Return the (x, y) coordinate for the center point of the cell that contains the specified text.  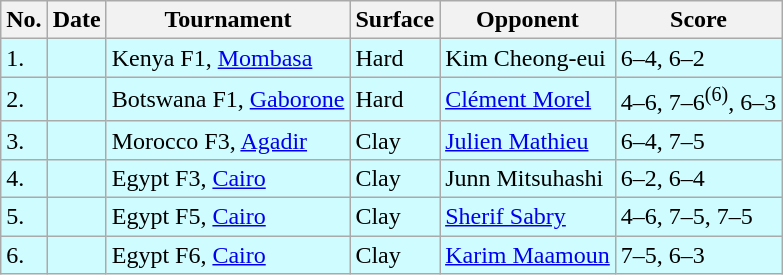
4–6, 7–5, 7–5 (698, 217)
3. (24, 140)
Julien Mathieu (528, 140)
4–6, 7–6(6), 6–3 (698, 100)
Score (698, 20)
No. (24, 20)
4. (24, 178)
Tournament (228, 20)
Botswana F1, Gaborone (228, 100)
Egypt F5, Cairo (228, 217)
Egypt F3, Cairo (228, 178)
6. (24, 255)
Junn Mitsuhashi (528, 178)
Morocco F3, Agadir (228, 140)
Opponent (528, 20)
Clément Morel (528, 100)
Kim Cheong-eui (528, 58)
6–2, 6–4 (698, 178)
Date (76, 20)
1. (24, 58)
6–4, 7–5 (698, 140)
Surface (395, 20)
Sherif Sabry (528, 217)
7–5, 6–3 (698, 255)
Kenya F1, Mombasa (228, 58)
Egypt F6, Cairo (228, 255)
Karim Maamoun (528, 255)
2. (24, 100)
6–4, 6–2 (698, 58)
5. (24, 217)
